Locate the cell with the specified text and output its [X, Y] center coordinate. 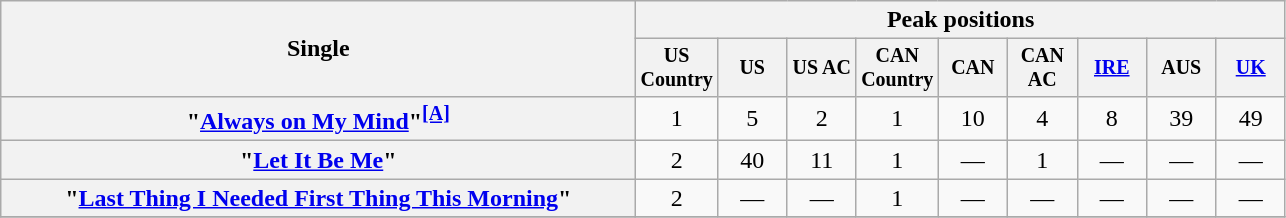
39 [1182, 118]
8 [1112, 118]
AUS [1182, 68]
5 [752, 118]
"Always on My Mind"[A] [318, 118]
10 [972, 118]
UK [1250, 68]
CAN AC [1042, 68]
"Let It Be Me" [318, 160]
US [752, 68]
US AC [822, 68]
4 [1042, 118]
49 [1250, 118]
US Country [677, 68]
40 [752, 160]
CAN Country [897, 68]
IRE [1112, 68]
"Last Thing I Needed First Thing This Morning" [318, 198]
Single [318, 49]
Peak positions [961, 20]
11 [822, 160]
CAN [972, 68]
